Output the [X, Y] coordinate of the center of the cell containing the given text.  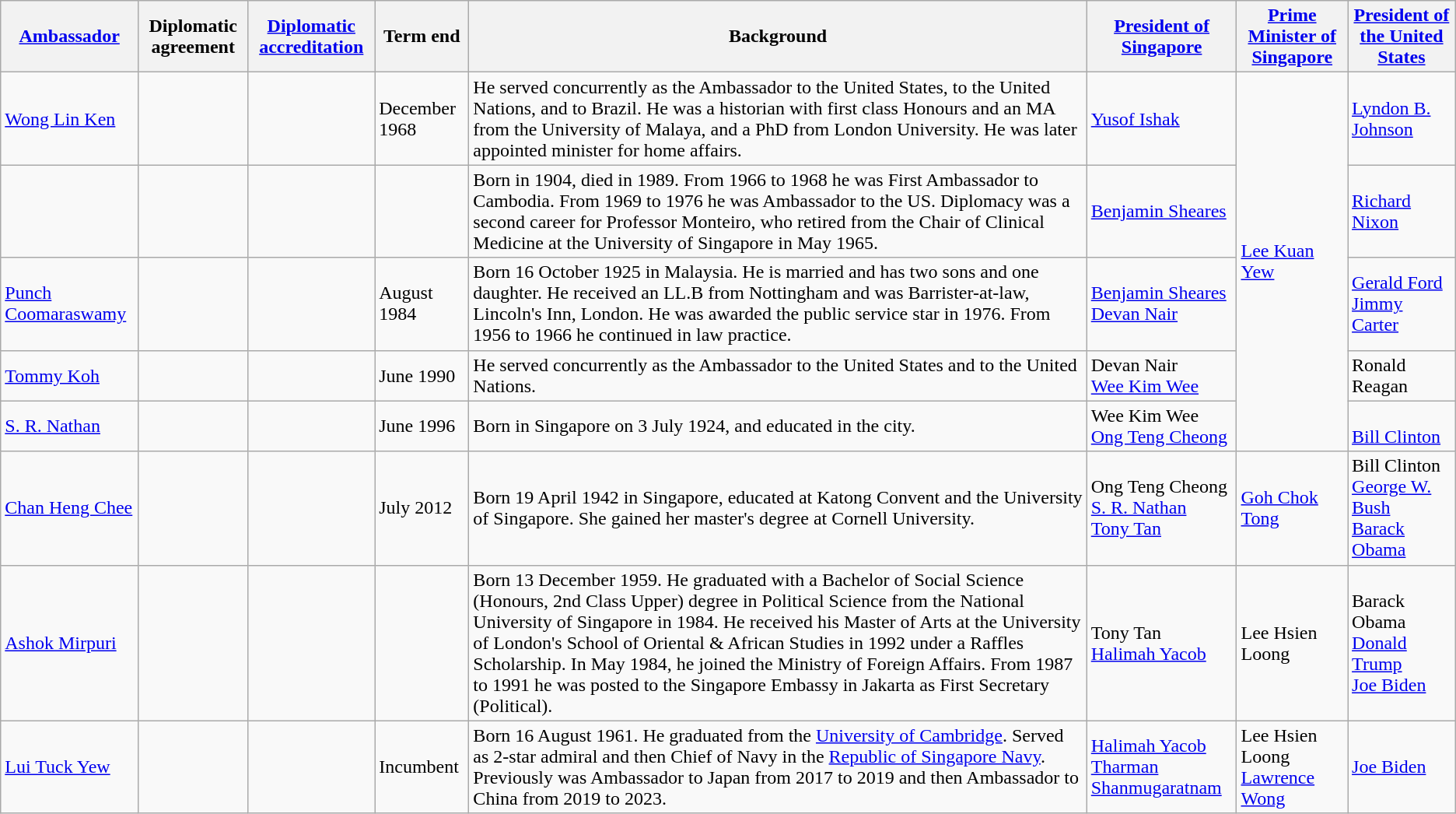
Ambassador [70, 37]
Born 19 April 1942 in Singapore, educated at Katong Convent and the University of Singapore. She gained her master's degree at Cornell University. [778, 508]
August 1984 [422, 303]
Prime Minister of Singapore [1293, 37]
Background [778, 37]
Devan NairWee Kim Wee [1162, 375]
Halimah YacobTharman Shanmugaratnam [1162, 767]
President of Singapore [1162, 37]
Bill ClintonGeorge W. BushBarack Obama [1402, 508]
Benjamin ShearesDevan Nair [1162, 303]
Tony TanHalimah Yacob [1162, 643]
Lee Kuan Yew [1293, 261]
Bill Clinton [1402, 426]
Lui Tuck Yew [70, 767]
President of the United States [1402, 37]
Punch Coomaraswamy [70, 303]
June 1996 [422, 426]
S. R. Nathan [70, 426]
Benjamin Sheares [1162, 212]
Lee Hsien LoongLawrence Wong [1293, 767]
Wee Kim WeeOng Teng Cheong [1162, 426]
Diplomatic agreement [193, 37]
July 2012 [422, 508]
Lyndon B. Johnson [1402, 118]
Wong Lin Ken [70, 118]
Ashok Mirpuri [70, 643]
Born in Singapore on 3 July 1924, and educated in the city. [778, 426]
Ong Teng CheongS. R. NathanTony Tan [1162, 508]
Tommy Koh [70, 375]
Joe Biden [1402, 767]
Yusof Ishak [1162, 118]
Barack ObamaDonald TrumpJoe Biden [1402, 643]
June 1990 [422, 375]
Goh Chok Tong [1293, 508]
Term end [422, 37]
Gerald FordJimmy Carter [1402, 303]
He served concurrently as the Ambassador to the United States and to the United Nations. [778, 375]
Diplomatic accreditation [311, 37]
Ronald Reagan [1402, 375]
Incumbent [422, 767]
Chan Heng Chee [70, 508]
December 1968 [422, 118]
Lee Hsien Loong [1293, 643]
Richard Nixon [1402, 212]
